Return (x, y) of the center of cell containing provided text 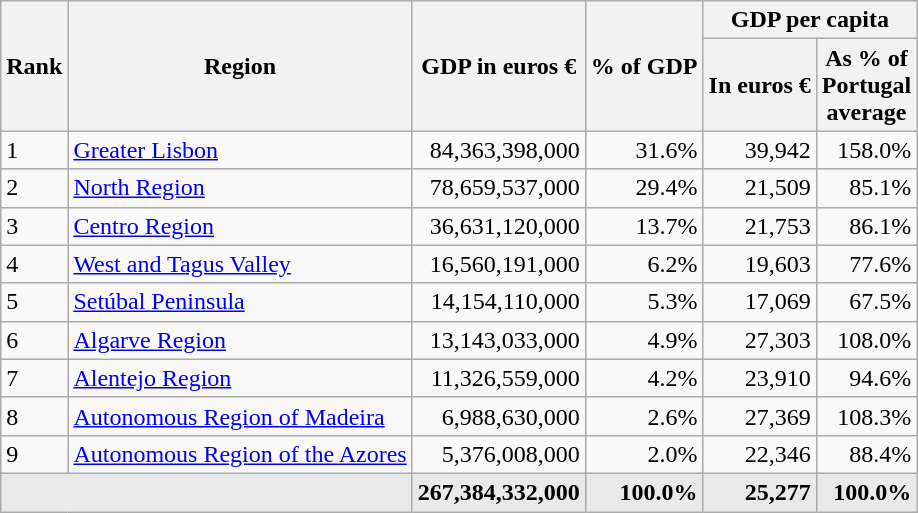
3 (34, 226)
2 (34, 188)
77.6% (866, 264)
158.0% (866, 150)
4.2% (644, 378)
Greater Lisbon (240, 150)
13,143,033,000 (498, 340)
Alentejo Region (240, 378)
5.3% (644, 302)
9 (34, 454)
2.0% (644, 454)
86.1% (866, 226)
17,069 (760, 302)
27,369 (760, 416)
GDP in euros € (498, 66)
108.3% (866, 416)
85.1% (866, 188)
25,277 (760, 492)
2.6% (644, 416)
Region (240, 66)
31.6% (644, 150)
84,363,398,000 (498, 150)
14,154,110,000 (498, 302)
16,560,191,000 (498, 264)
5 (34, 302)
94.6% (866, 378)
5,376,008,000 (498, 454)
% of GDP (644, 66)
6 (34, 340)
GDP per capita (810, 20)
As % ofPortugalaverage (866, 85)
13.7% (644, 226)
4 (34, 264)
Setúbal Peninsula (240, 302)
19,603 (760, 264)
1 (34, 150)
In euros € (760, 85)
4.9% (644, 340)
36,631,120,000 (498, 226)
67.5% (866, 302)
Algarve Region (240, 340)
11,326,559,000 (498, 378)
267,384,332,000 (498, 492)
8 (34, 416)
Centro Region (240, 226)
21,509 (760, 188)
39,942 (760, 150)
7 (34, 378)
78,659,537,000 (498, 188)
21,753 (760, 226)
22,346 (760, 454)
North Region (240, 188)
West and Tagus Valley (240, 264)
Autonomous Region of the Azores (240, 454)
Autonomous Region of Madeira (240, 416)
108.0% (866, 340)
23,910 (760, 378)
6.2% (644, 264)
6,988,630,000 (498, 416)
27,303 (760, 340)
Rank (34, 66)
29.4% (644, 188)
88.4% (866, 454)
